Detect which cell encompasses the target text, then output its [X, Y] center coordinate. 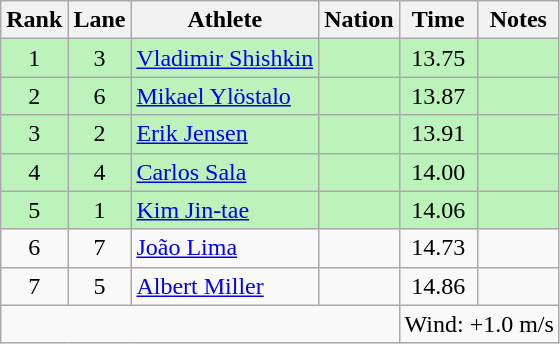
Kim Jin-tae [225, 210]
14.86 [438, 286]
Athlete [225, 20]
Erik Jensen [225, 134]
Mikael Ylöstalo [225, 96]
João Lima [225, 248]
13.75 [438, 58]
13.87 [438, 96]
Vladimir Shishkin [225, 58]
Nation [359, 20]
Rank [34, 20]
Time [438, 20]
14.00 [438, 172]
Wind: +1.0 m/s [479, 324]
Notes [518, 20]
13.91 [438, 134]
Albert Miller [225, 286]
Carlos Sala [225, 172]
Lane [100, 20]
14.73 [438, 248]
14.06 [438, 210]
